Extract the (x, y) coordinate from the center of the cell holding the provided text.  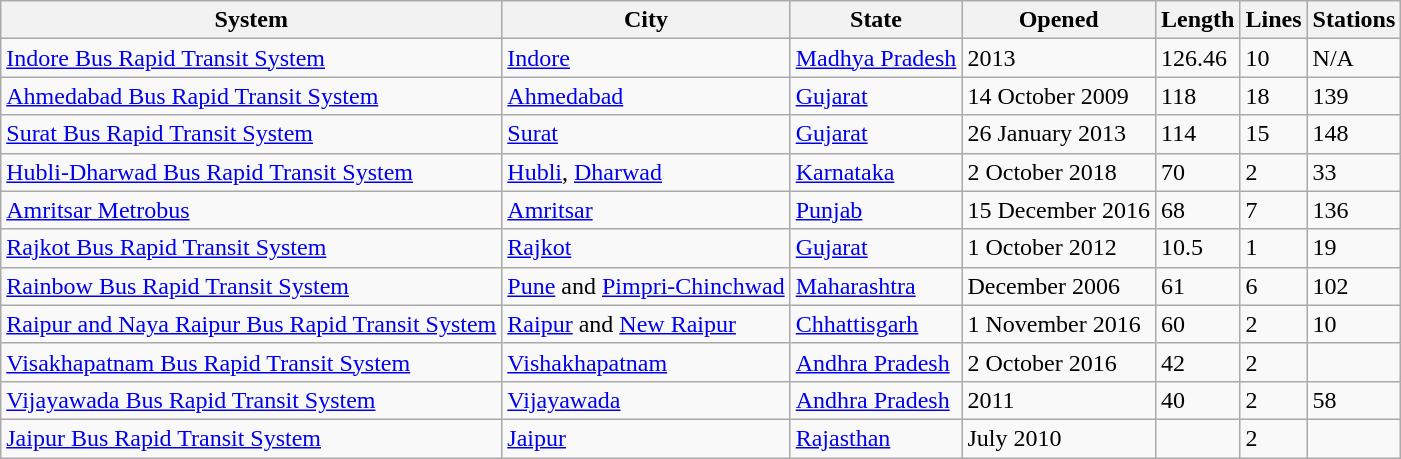
Pune and Pimpri-Chinchwad (646, 286)
2013 (1059, 58)
68 (1198, 210)
2 October 2018 (1059, 172)
Rajkot (646, 248)
State (876, 20)
July 2010 (1059, 438)
Madhya Pradesh (876, 58)
Raipur and Naya Raipur Bus Rapid Transit System (252, 324)
Lines (1274, 20)
Amritsar Metrobus (252, 210)
40 (1198, 400)
60 (1198, 324)
Chhattisgarh (876, 324)
Vijayawada (646, 400)
City (646, 20)
14 October 2009 (1059, 96)
Maharashtra (876, 286)
33 (1354, 172)
136 (1354, 210)
10.5 (1198, 248)
N/A (1354, 58)
Punjab (876, 210)
Visakhapatnam Bus Rapid Transit System (252, 362)
Jaipur Bus Rapid Transit System (252, 438)
Karnataka (876, 172)
Vishakhapatnam (646, 362)
15 December 2016 (1059, 210)
Rainbow Bus Rapid Transit System (252, 286)
102 (1354, 286)
15 (1274, 134)
1 November 2016 (1059, 324)
Rajkot Bus Rapid Transit System (252, 248)
Stations (1354, 20)
Jaipur (646, 438)
148 (1354, 134)
1 (1274, 248)
2 October 2016 (1059, 362)
2011 (1059, 400)
Hubli, Dharwad (646, 172)
118 (1198, 96)
Raipur and New Raipur (646, 324)
Indore (646, 58)
Indore Bus Rapid Transit System (252, 58)
Amritsar (646, 210)
7 (1274, 210)
70 (1198, 172)
Surat (646, 134)
61 (1198, 286)
1 October 2012 (1059, 248)
26 January 2013 (1059, 134)
6 (1274, 286)
19 (1354, 248)
Ahmedabad (646, 96)
Ahmedabad Bus Rapid Transit System (252, 96)
114 (1198, 134)
139 (1354, 96)
58 (1354, 400)
Vijayawada Bus Rapid Transit System (252, 400)
System (252, 20)
126.46 (1198, 58)
Opened (1059, 20)
18 (1274, 96)
Length (1198, 20)
42 (1198, 362)
Rajasthan (876, 438)
December 2006 (1059, 286)
Hubli-Dharwad Bus Rapid Transit System (252, 172)
Surat Bus Rapid Transit System (252, 134)
